Determine the [x, y] coordinate at the center of the cell enclosing the given text.  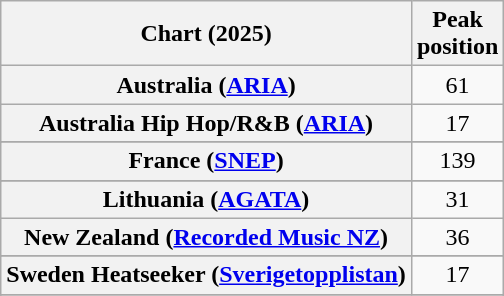
Peakposition [457, 34]
Australia (ARIA) [206, 85]
France (SNEP) [206, 161]
Sweden Heatseeker (Sverigetopplistan) [206, 275]
139 [457, 161]
36 [457, 237]
Australia Hip Hop/R&B (ARIA) [206, 123]
61 [457, 85]
Chart (2025) [206, 34]
New Zealand (Recorded Music NZ) [206, 237]
Lithuania (AGATA) [206, 199]
31 [457, 199]
